From the cell containing the given text, extract its center point as [X, Y] coordinate. 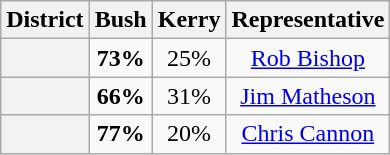
Kerry [189, 20]
Jim Matheson [308, 96]
Representative [308, 20]
73% [120, 58]
Rob Bishop [308, 58]
25% [189, 58]
77% [120, 134]
Bush [120, 20]
31% [189, 96]
20% [189, 134]
District [45, 20]
66% [120, 96]
Chris Cannon [308, 134]
